Return the (x, y) coordinate for the center point of the cell that contains the specified text.  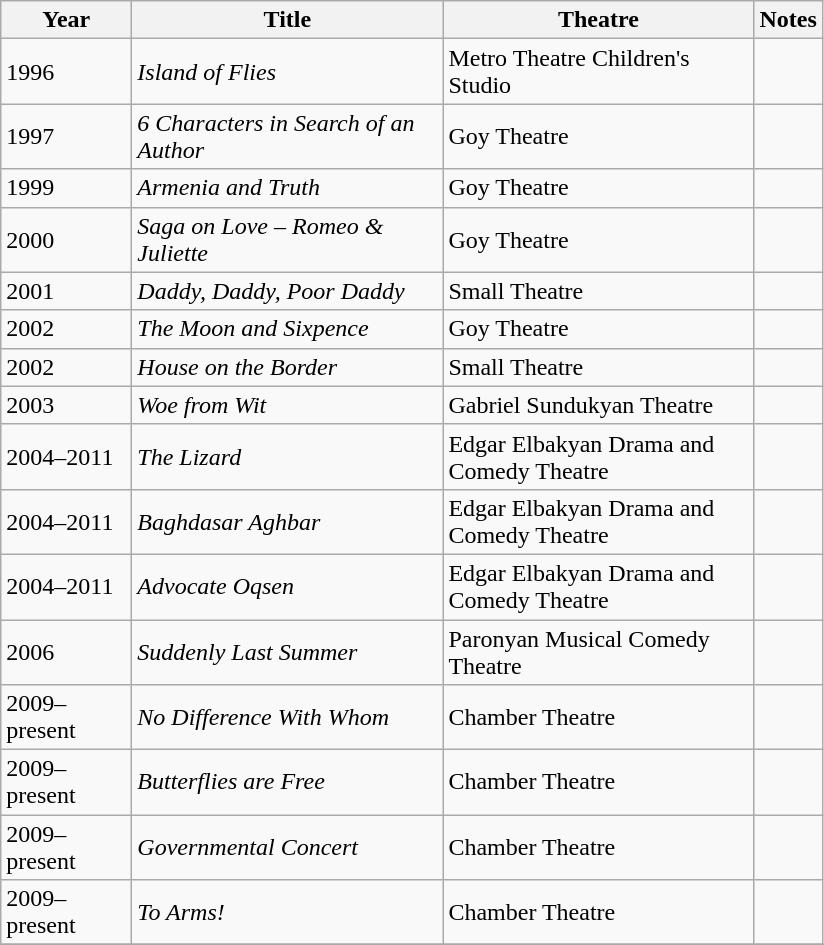
Metro Theatre Children's Studio (598, 72)
Year (66, 20)
2006 (66, 652)
1996 (66, 72)
The Lizard (288, 456)
2001 (66, 291)
Theatre (598, 20)
Title (288, 20)
Paronyan Musical Comedy Theatre (598, 652)
Baghdasar Aghbar (288, 522)
Governmental Concert (288, 848)
To Arms! (288, 912)
1999 (66, 188)
6 Characters in Search of an Author (288, 136)
Butterflies are Free (288, 782)
Notes (788, 20)
Woe from Wit (288, 405)
2000 (66, 240)
The Moon and Sixpence (288, 329)
Advocate Oqsen (288, 586)
1997 (66, 136)
Daddy, Daddy, Poor Daddy (288, 291)
Gabriel Sundukyan Theatre (598, 405)
Suddenly Last Summer (288, 652)
House on the Border (288, 367)
2003 (66, 405)
Armenia and Truth (288, 188)
No Difference With Whom (288, 718)
Island of Flies (288, 72)
Saga on Love – Romeo & Juliette (288, 240)
